Locate the cell with the specified text and output its (x, y) center coordinate. 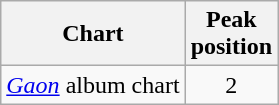
2 (231, 85)
Gaon album chart (93, 85)
Peakposition (231, 34)
Chart (93, 34)
